From the cell containing the given text, extract its center point as (x, y) coordinate. 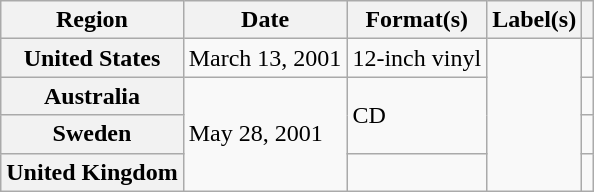
Format(s) (417, 20)
United Kingdom (92, 172)
United States (92, 58)
12-inch vinyl (417, 58)
Date (265, 20)
Label(s) (534, 20)
May 28, 2001 (265, 134)
Australia (92, 96)
March 13, 2001 (265, 58)
Region (92, 20)
Sweden (92, 134)
CD (417, 115)
